Detect which cell encompasses the target text, then output its (x, y) center coordinate. 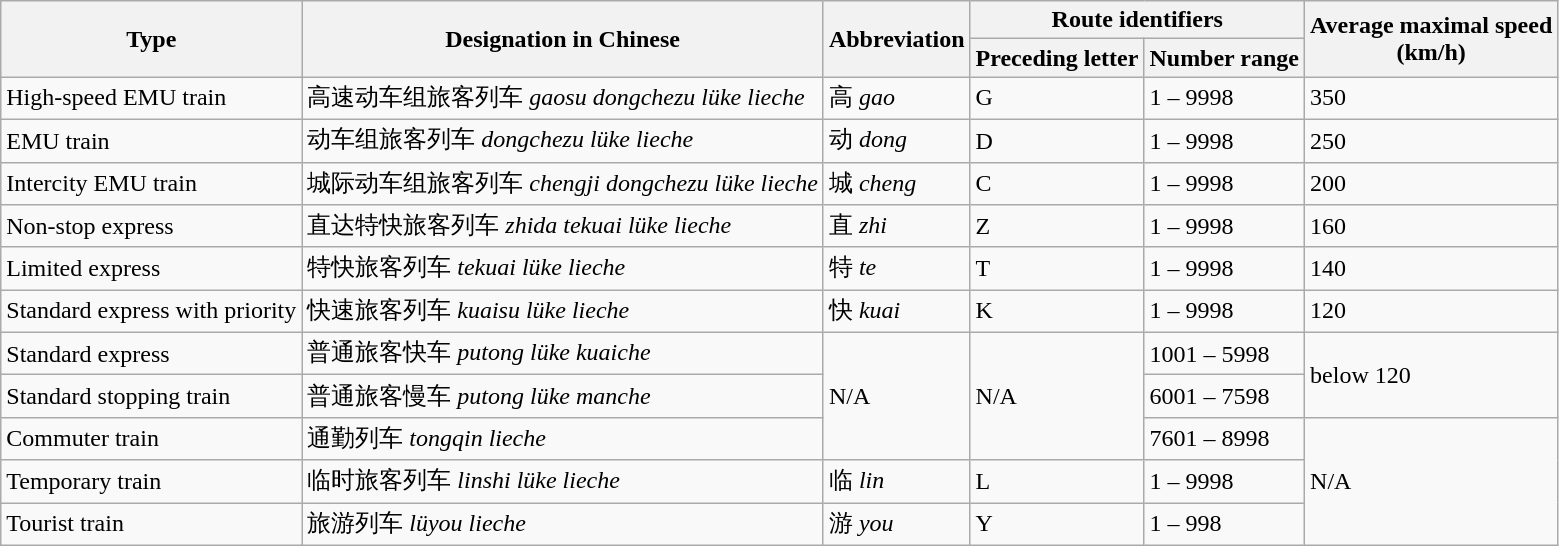
直 zhi (896, 226)
200 (1432, 184)
城 cheng (896, 184)
游 you (896, 524)
动 dong (896, 140)
250 (1432, 140)
城际动车组旅客列车 chengji dongchezu lüke lieche (563, 184)
临时旅客列车 linshi lüke lieche (563, 482)
高速动车组旅客列车 gaosu dongchezu lüke lieche (563, 98)
7601 – 8998 (1224, 438)
Limited express (152, 268)
L (1057, 482)
6001 – 7598 (1224, 396)
Y (1057, 524)
Z (1057, 226)
快速旅客列车 kuaisu lüke lieche (563, 312)
Designation in Chinese (563, 39)
高 gao (896, 98)
High-speed EMU train (152, 98)
T (1057, 268)
Type (152, 39)
Standard express with priority (152, 312)
Temporary train (152, 482)
Intercity EMU train (152, 184)
EMU train (152, 140)
普通旅客快车 putong lüke kuaiche (563, 354)
Preceding letter (1057, 58)
通勤列车 tongqin lieche (563, 438)
Abbreviation (896, 39)
Commuter train (152, 438)
K (1057, 312)
140 (1432, 268)
特 te (896, 268)
below 120 (1432, 374)
160 (1432, 226)
1001 – 5998 (1224, 354)
特快旅客列车 tekuai lüke lieche (563, 268)
Tourist train (152, 524)
Non-stop express (152, 226)
350 (1432, 98)
D (1057, 140)
Number range (1224, 58)
Average maximal speed(km/h) (1432, 39)
旅游列车 lüyou lieche (563, 524)
Standard express (152, 354)
1 – 998 (1224, 524)
Standard stopping train (152, 396)
直达特快旅客列车 zhida tekuai lüke lieche (563, 226)
C (1057, 184)
Route identifiers (1137, 20)
临 lin (896, 482)
动车组旅客列车 dongchezu lüke lieche (563, 140)
快 kuai (896, 312)
120 (1432, 312)
G (1057, 98)
普通旅客慢车 putong lüke manche (563, 396)
